Pinpoint the cell where the given text exists, returning its (X, Y) midpoint coordinate. 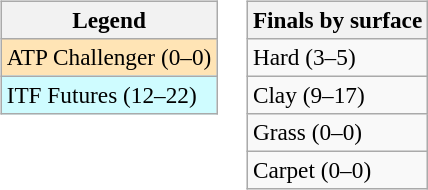
ITF Futures (12–22) (108, 95)
Legend (108, 20)
Clay (9–17) (337, 95)
Finals by surface (337, 20)
Hard (3–5) (337, 57)
ATP Challenger (0–0) (108, 57)
Carpet (0–0) (337, 171)
Grass (0–0) (337, 133)
